Find where the given text appears and provide that cell's center as [x, y] coordinate. 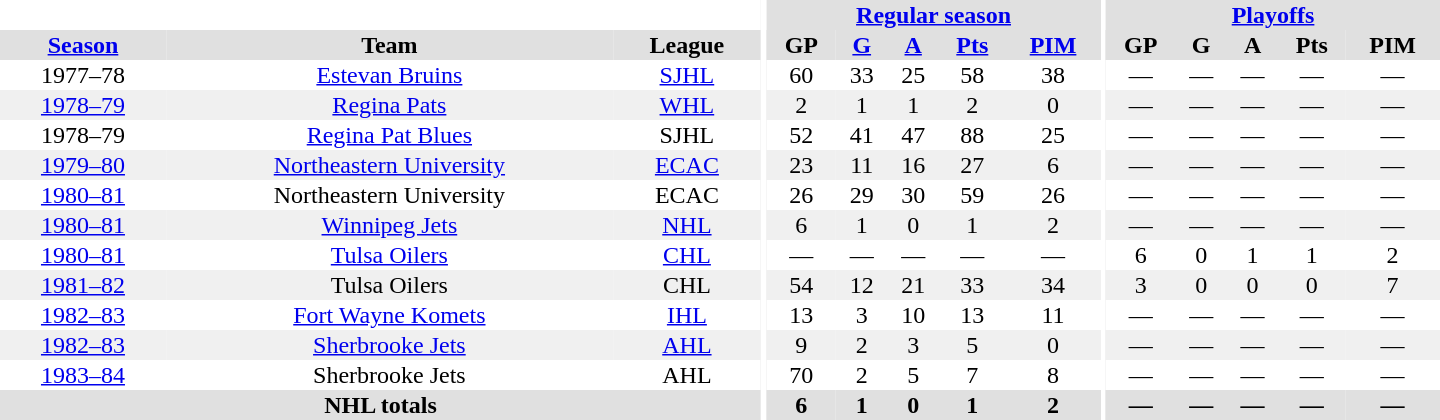
Fort Wayne Komets [390, 315]
52 [802, 135]
1983–84 [83, 375]
38 [1054, 75]
70 [802, 375]
WHL [687, 105]
League [687, 45]
Team [390, 45]
47 [912, 135]
Winnipeg Jets [390, 225]
12 [862, 285]
23 [802, 165]
58 [972, 75]
Season [83, 45]
60 [802, 75]
9 [802, 345]
NHL totals [380, 405]
16 [912, 165]
10 [912, 315]
54 [802, 285]
30 [912, 195]
IHL [687, 315]
88 [972, 135]
21 [912, 285]
41 [862, 135]
8 [1054, 375]
Regina Pats [390, 105]
NHL [687, 225]
Playoffs [1273, 15]
29 [862, 195]
Estevan Bruins [390, 75]
27 [972, 165]
Regina Pat Blues [390, 135]
1977–78 [83, 75]
Regular season [934, 15]
59 [972, 195]
1981–82 [83, 285]
34 [1054, 285]
1979–80 [83, 165]
